Return [X, Y] of the center of cell containing provided text 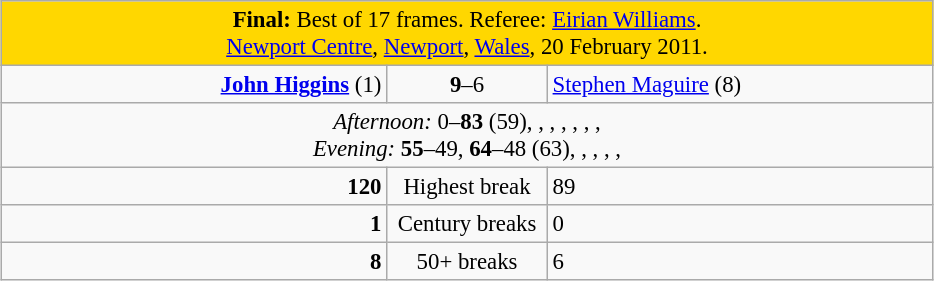
8 [194, 262]
1 [194, 224]
Highest break [468, 187]
John Higgins (1) [194, 85]
9–6 [468, 85]
0 [740, 224]
Century breaks [468, 224]
120 [194, 187]
50+ breaks [468, 262]
89 [740, 187]
6 [740, 262]
Final: Best of 17 frames. Referee: Eirian Williams.Newport Centre, Newport, Wales, 20 February 2011. [467, 34]
Stephen Maguire (8) [740, 85]
Afternoon: 0–83 (59), , , , , , , Evening: 55–49, 64–48 (63), , , , , [467, 136]
